Locate the cell with the specified text and output its (x, y) center coordinate. 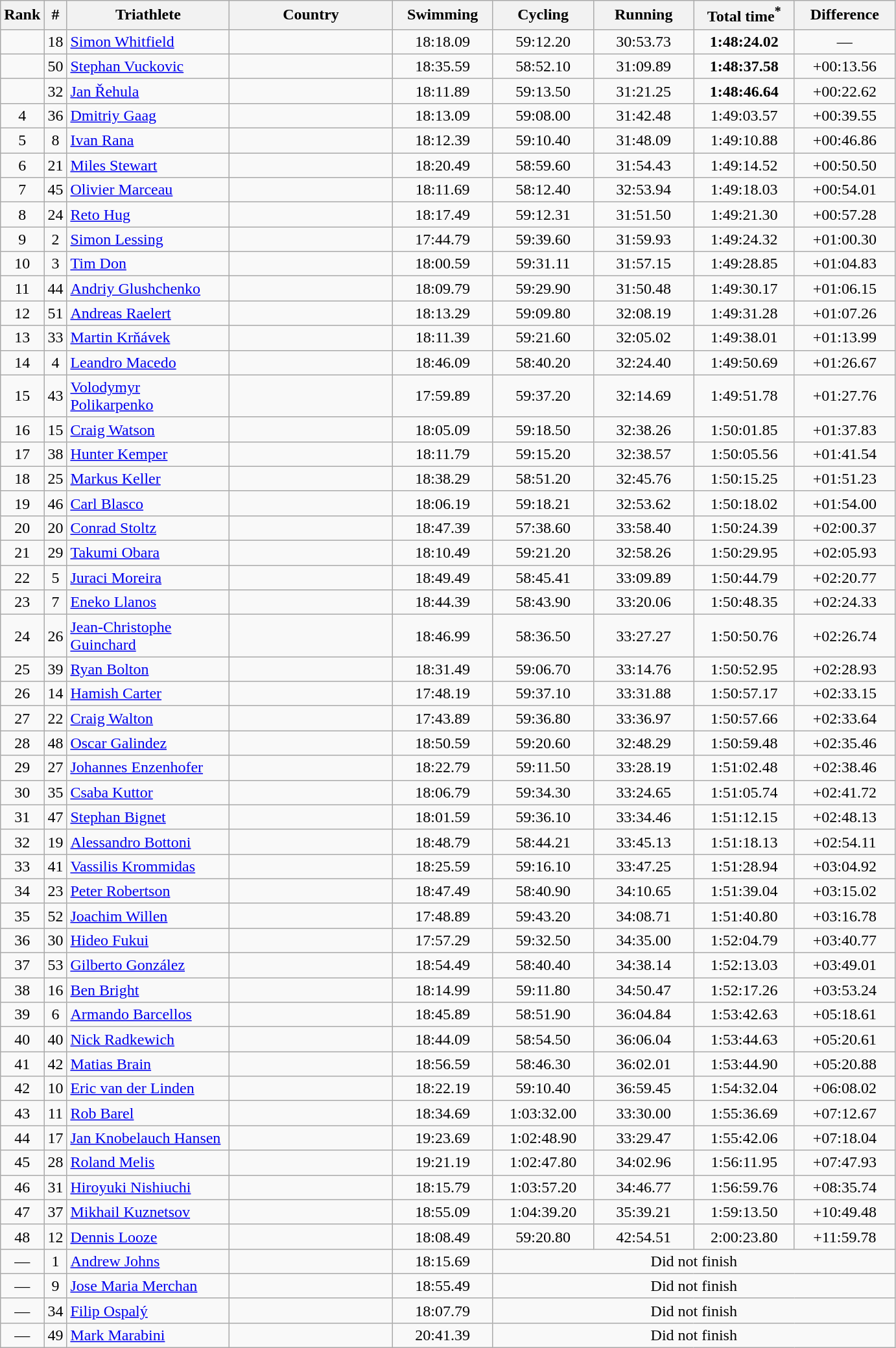
33:30.00 (643, 1113)
+03:16.78 (844, 916)
1:49:21.30 (744, 215)
18:54.49 (442, 965)
+03:49.01 (844, 965)
1:50:57.17 (744, 694)
33:31.88 (643, 694)
Martin Krňávek (148, 338)
1:49:10.88 (744, 141)
18:15.69 (442, 1261)
1:49:30.17 (744, 289)
18:17.49 (442, 215)
Matias Brain (148, 1064)
+01:37.83 (844, 429)
50 (56, 66)
18:05.09 (442, 429)
19:23.69 (442, 1138)
Tim Don (148, 264)
33:14.76 (643, 669)
57:38.60 (543, 528)
1:03:32.00 (543, 1113)
33:27.27 (643, 635)
18:07.79 (442, 1310)
18:14.99 (442, 990)
Jose Maria Merchan (148, 1286)
Ivan Rana (148, 141)
31:59.93 (643, 239)
Miles Stewart (148, 165)
1:49:51.78 (744, 396)
18:34.69 (442, 1113)
18:31.49 (442, 669)
17:44.79 (442, 239)
18:44.39 (442, 602)
+00:57.28 (844, 215)
18:22.19 (442, 1089)
Armando Barcellos (148, 1015)
Jean-Christophe Guinchard (148, 635)
18:46.09 (442, 362)
33:34.46 (643, 817)
+07:12.67 (844, 1113)
1:51:05.74 (744, 792)
17:48.89 (442, 916)
+00:50.50 (844, 165)
Vassilis Krommidas (148, 866)
+02:41.72 (844, 792)
18:13.09 (442, 115)
+00:46.86 (844, 141)
59:39.60 (543, 239)
+08:35.74 (844, 1187)
1:54:32.04 (744, 1089)
1:02:48.90 (543, 1138)
31:21.25 (643, 91)
18:12.39 (442, 141)
33:20.06 (643, 602)
+11:59.78 (844, 1236)
32:38.57 (643, 454)
Alessandro Bottoni (148, 842)
58:40.40 (543, 965)
59:20.60 (543, 743)
1:51:28.94 (744, 866)
Eric van der Linden (148, 1089)
33:09.89 (643, 578)
+01:13.99 (844, 338)
36:59.45 (643, 1089)
+01:27.76 (844, 396)
1:50:29.95 (744, 553)
1:48:46.64 (744, 91)
1:49:03.57 (744, 115)
34:08.71 (643, 916)
42:54.51 (643, 1236)
Olivier Marceau (148, 190)
58:52.10 (543, 66)
1:53:42.63 (744, 1015)
Conrad Stoltz (148, 528)
1:49:28.85 (744, 264)
32:48.29 (643, 743)
32:45.76 (643, 479)
59:37.10 (543, 694)
1:51:12.15 (744, 817)
1:50:44.79 (744, 578)
31:48.09 (643, 141)
1:49:31.28 (744, 313)
1:51:02.48 (744, 768)
1:48:37.58 (744, 66)
18:01.59 (442, 817)
59:12.31 (543, 215)
18:47.39 (442, 528)
Eneko Llanos (148, 602)
59:13.50 (543, 91)
Jan Knobelauch Hansen (148, 1138)
59:32.50 (543, 940)
Peter Robertson (148, 891)
18:15.79 (442, 1187)
1:50:59.48 (744, 743)
31:09.89 (643, 66)
+00:13.56 (844, 66)
Roland Melis (148, 1163)
18:50.59 (442, 743)
59:31.11 (543, 264)
58:40.90 (543, 891)
Hiroyuki Nishiuchi (148, 1187)
58:46.30 (543, 1064)
1:51:18.13 (744, 842)
Hamish Carter (148, 694)
31:57.15 (643, 264)
18:44.09 (442, 1039)
18:22.79 (442, 768)
32:38.26 (643, 429)
+07:18.04 (844, 1138)
17:48.19 (442, 694)
1:50:50.76 (744, 635)
59:08.00 (543, 115)
1:52:17.26 (744, 990)
19:21.19 (442, 1163)
1:50:15.25 (744, 479)
30:53.73 (643, 41)
Andreas Raelert (148, 313)
34:02.96 (643, 1163)
20:41.39 (442, 1335)
59:11.80 (543, 990)
31:50.48 (643, 289)
Csaba Kuttor (148, 792)
+02:33.15 (844, 694)
Andriy Glushchenko (148, 289)
58:12.40 (543, 190)
+02:26.74 (844, 635)
59:18.50 (543, 429)
18:18.09 (442, 41)
59:21.60 (543, 338)
Ryan Bolton (148, 669)
1:49:18.03 (744, 190)
1:55:42.06 (744, 1138)
32:53.94 (643, 190)
Jan Řehula (148, 91)
Oscar Galindez (148, 743)
+05:18.61 (844, 1015)
Reto Hug (148, 215)
34:10.65 (643, 891)
Simon Lessing (148, 239)
33:24.65 (643, 792)
+00:22.62 (844, 91)
1:02:47.80 (543, 1163)
1:03:57.20 (543, 1187)
+05:20.88 (844, 1064)
+00:39.55 (844, 115)
59:09.80 (543, 313)
49 (56, 1335)
59:21.20 (543, 553)
36:02.01 (643, 1064)
+02:00.37 (844, 528)
1:52:04.79 (744, 940)
59:29.90 (543, 289)
1:56:59.76 (744, 1187)
+02:48.13 (844, 817)
59:18.21 (543, 503)
58:51.90 (543, 1015)
18:56.59 (442, 1064)
+02:35.46 (844, 743)
32:53.62 (643, 503)
Country (311, 16)
Hideo Fukui (148, 940)
Carl Blasco (148, 503)
+10:49.48 (844, 1212)
+01:07.26 (844, 313)
13 (22, 338)
Mikhail Kuznetsov (148, 1212)
33:36.97 (643, 718)
59:15.20 (543, 454)
58:51.20 (543, 479)
33:58.40 (643, 528)
31:54.43 (643, 165)
36:06.04 (643, 1039)
Juraci Moreira (148, 578)
18:11.69 (442, 190)
+01:51.23 (844, 479)
Dennis Looze (148, 1236)
+07:47.93 (844, 1163)
18:13.29 (442, 313)
18:11.39 (442, 338)
Craig Watson (148, 429)
33:28.19 (643, 768)
33:45.13 (643, 842)
Filip Ospalý (148, 1310)
59:16.10 (543, 866)
3 (56, 264)
1:50:48.35 (744, 602)
18:48.79 (442, 842)
34:35.00 (643, 940)
+02:54.11 (844, 842)
+00:54.01 (844, 190)
1:53:44.90 (744, 1064)
53 (56, 965)
35:39.21 (643, 1212)
18:11.89 (442, 91)
Leandro Macedo (148, 362)
+01:26.67 (844, 362)
58:44.21 (543, 842)
18:10.49 (442, 553)
2:00:23.80 (744, 1236)
18:38.29 (442, 479)
Joachim Willen (148, 916)
1:49:24.32 (744, 239)
1:50:57.66 (744, 718)
1:50:24.39 (744, 528)
Markus Keller (148, 479)
Andrew Johns (148, 1261)
+05:20.61 (844, 1039)
31:51.50 (643, 215)
58:59.60 (543, 165)
+01:06.15 (844, 289)
1 (56, 1261)
+02:20.77 (844, 578)
58:54.50 (543, 1039)
+03:15.02 (844, 891)
Dmitriy Gaag (148, 115)
58:36.50 (543, 635)
1:53:44.63 (744, 1039)
18:08.49 (442, 1236)
18:11.79 (442, 454)
Volodymyr Polikarpenko (148, 396)
18:55.09 (442, 1212)
1:56:11.95 (744, 1163)
51 (56, 313)
33:47.25 (643, 866)
18:20.49 (442, 165)
1:59:13.50 (744, 1212)
31:42.48 (643, 115)
17:43.89 (442, 718)
# (56, 16)
18:25.59 (442, 866)
58:43.90 (543, 602)
18:06.79 (442, 792)
59:06.70 (543, 669)
59:37.20 (543, 396)
+02:38.46 (844, 768)
+02:28.93 (844, 669)
18:46.99 (442, 635)
34:38.14 (643, 965)
1:51:40.80 (744, 916)
1:50:18.02 (744, 503)
Nick Radkewich (148, 1039)
+06:08.02 (844, 1089)
17:57.29 (442, 940)
18:47.49 (442, 891)
Stephan Vuckovic (148, 66)
Johannes Enzenhofer (148, 768)
2 (56, 239)
Ben Bright (148, 990)
1:50:01.85 (744, 429)
1:51:39.04 (744, 891)
32:05.02 (643, 338)
1:49:38.01 (744, 338)
59:43.20 (543, 916)
Rank (22, 16)
+01:00.30 (844, 239)
18:35.59 (442, 66)
52 (56, 916)
1:50:05.56 (744, 454)
1:49:50.69 (744, 362)
+01:54.00 (844, 503)
Cycling (543, 16)
Takumi Obara (148, 553)
Running (643, 16)
58:40.20 (543, 362)
Swimming (442, 16)
1:04:39.20 (543, 1212)
Gilberto González (148, 965)
Difference (844, 16)
58:45.41 (543, 578)
59:36.10 (543, 817)
34:46.77 (643, 1187)
18:06.19 (442, 503)
32:58.26 (643, 553)
+01:04.83 (844, 264)
+02:05.93 (844, 553)
59:12.20 (543, 41)
Hunter Kemper (148, 454)
18:09.79 (442, 289)
18:55.49 (442, 1286)
Stephan Bignet (148, 817)
Rob Barel (148, 1113)
Mark Marabini (148, 1335)
+02:24.33 (844, 602)
1:55:36.69 (744, 1113)
18:00.59 (442, 264)
33:29.47 (643, 1138)
59:34.30 (543, 792)
59:20.80 (543, 1236)
32:24.40 (643, 362)
1:49:14.52 (744, 165)
Triathlete (148, 16)
Simon Whitfield (148, 41)
17:59.89 (442, 396)
+03:53.24 (844, 990)
34:50.47 (643, 990)
+02:33.64 (844, 718)
Total time* (744, 16)
1:50:52.95 (744, 669)
36:04.84 (643, 1015)
59:36.80 (543, 718)
32:14.69 (643, 396)
18:49.49 (442, 578)
18:45.89 (442, 1015)
+03:04.92 (844, 866)
32:08.19 (643, 313)
59:11.50 (543, 768)
+01:41.54 (844, 454)
1:52:13.03 (744, 965)
Craig Walton (148, 718)
1:48:24.02 (744, 41)
+03:40.77 (844, 940)
